From the cell containing the given text, extract its center point as (X, Y) coordinate. 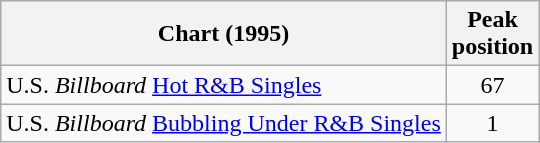
Peakposition (492, 34)
Chart (1995) (224, 34)
U.S. Billboard Hot R&B Singles (224, 85)
U.S. Billboard Bubbling Under R&B Singles (224, 123)
1 (492, 123)
67 (492, 85)
